Determine the (x, y) coordinate at the center of the cell enclosing the given text.  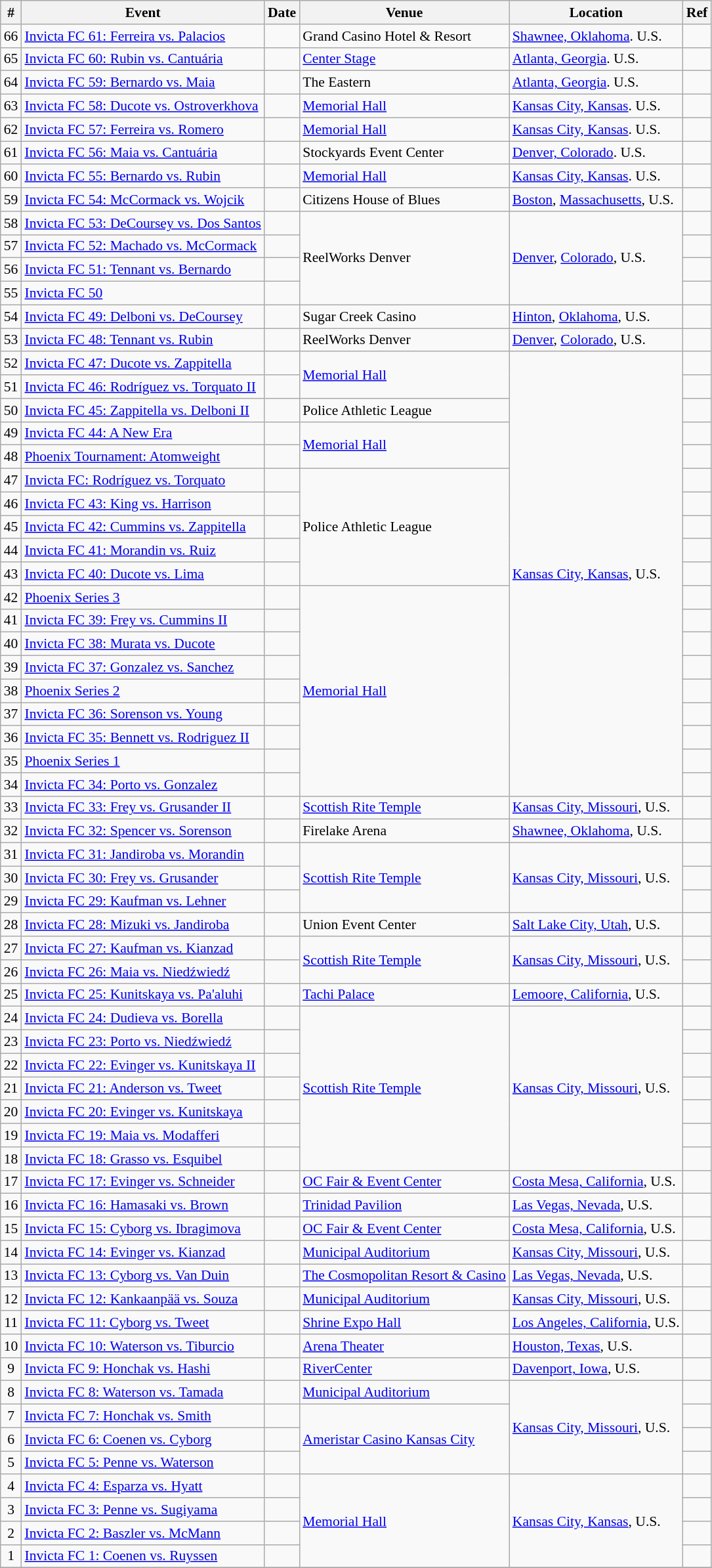
Los Angeles, California, U.S. (596, 1322)
Tachi Palace (404, 995)
2 (11, 1533)
Invicta FC 2: Baszler vs. McMann (142, 1533)
Invicta FC 8: Waterson vs. Tamada (142, 1393)
51 (11, 387)
Sugar Creek Casino (404, 316)
Denver, Colorado. U.S. (596, 153)
25 (11, 995)
16 (11, 1206)
Invicta FC 50 (142, 294)
Event (142, 12)
Invicta FC 4: Esparza vs. Hyatt (142, 1487)
Shawnee, Oklahoma, U.S. (596, 831)
Invicta FC 34: Porto vs. Gonzalez (142, 785)
18 (11, 1159)
Invicta FC 46: Rodríguez vs. Torquato II (142, 387)
61 (11, 153)
Invicta FC 1: Coenen vs. Ruyssen (142, 1556)
1 (11, 1556)
Center Stage (404, 59)
26 (11, 972)
8 (11, 1393)
Invicta FC 17: Evinger vs. Schneider (142, 1182)
42 (11, 598)
Invicta FC 22: Evinger vs. Kunitskaya II (142, 1065)
14 (11, 1252)
46 (11, 504)
32 (11, 831)
65 (11, 59)
# (11, 12)
Invicta FC 51: Tennant vs. Bernardo (142, 270)
29 (11, 902)
Invicta FC 41: Morandin vs. Ruiz (142, 551)
62 (11, 129)
39 (11, 668)
37 (11, 714)
Invicta FC 9: Honchak vs. Hashi (142, 1369)
49 (11, 433)
Invicta FC 47: Ducote vs. Zappitella (142, 364)
Invicta FC 30: Frey vs. Grusander (142, 878)
Phoenix Series 2 (142, 691)
Invicta FC: Rodríguez vs. Torquato (142, 481)
Invicta FC 12: Kankaanpää vs. Souza (142, 1299)
38 (11, 691)
Invicta FC 31: Jandiroba vs. Morandin (142, 855)
Hinton, Oklahoma, U.S. (596, 316)
50 (11, 410)
Invicta FC 33: Frey vs. Grusander II (142, 808)
Invicta FC 32: Spencer vs. Sorenson (142, 831)
Invicta FC 44: A New Era (142, 433)
13 (11, 1276)
Phoenix Series 3 (142, 598)
Shawnee, Oklahoma. U.S. (596, 36)
11 (11, 1322)
Invicta FC 36: Sorenson vs. Young (142, 714)
Ameristar Casino Kansas City (404, 1439)
RiverCenter (404, 1369)
Location (596, 12)
59 (11, 200)
20 (11, 1112)
Shrine Expo Hall (404, 1322)
The Eastern (404, 83)
66 (11, 36)
Union Event Center (404, 925)
Invicta FC 24: Dudieva vs. Borella (142, 1018)
33 (11, 808)
Invicta FC 26: Maia vs. Niedźwiedź (142, 972)
Invicta FC 37: Gonzalez vs. Sanchez (142, 668)
3 (11, 1510)
The Cosmopolitan Resort & Casino (404, 1276)
Houston, Texas, U.S. (596, 1346)
Citizens House of Blues (404, 200)
4 (11, 1487)
Invicta FC 13: Cyborg vs. Van Duin (142, 1276)
6 (11, 1439)
17 (11, 1182)
Invicta FC 38: Murata vs. Ducote (142, 644)
30 (11, 878)
54 (11, 316)
Invicta FC 52: Machado vs. McCormack (142, 246)
48 (11, 457)
Invicta FC 11: Cyborg vs. Tweet (142, 1322)
Invicta FC 28: Mizuki vs. Jandiroba (142, 925)
Invicta FC 18: Grasso vs. Esquibel (142, 1159)
Invicta FC 27: Kaufman vs. Kianzad (142, 948)
Invicta FC 7: Honchak vs. Smith (142, 1416)
Trinidad Pavilion (404, 1206)
56 (11, 270)
Invicta FC 16: Hamasaki vs. Brown (142, 1206)
Salt Lake City, Utah, U.S. (596, 925)
Grand Casino Hotel & Resort (404, 36)
Lemoore, California, U.S. (596, 995)
Invicta FC 6: Coenen vs. Cyborg (142, 1439)
40 (11, 644)
15 (11, 1229)
34 (11, 785)
Invicta FC 25: Kunitskaya vs. Pa'aluhi (142, 995)
Invicta FC 48: Tennant vs. Rubin (142, 340)
Invicta FC 57: Ferreira vs. Romero (142, 129)
45 (11, 527)
64 (11, 83)
Venue (404, 12)
Invicta FC 55: Bernardo vs. Rubin (142, 177)
Invicta FC 21: Anderson vs. Tweet (142, 1089)
28 (11, 925)
Invicta FC 20: Evinger vs. Kunitskaya (142, 1112)
Arena Theater (404, 1346)
Invicta FC 15: Cyborg vs. Ibragimova (142, 1229)
12 (11, 1299)
Invicta FC 35: Bennett vs. Rodriguez II (142, 738)
60 (11, 177)
Invicta FC 61: Ferreira vs. Palacios (142, 36)
Invicta FC 14: Evinger vs. Kianzad (142, 1252)
Invicta FC 5: Penne vs. Waterson (142, 1463)
7 (11, 1416)
35 (11, 761)
5 (11, 1463)
22 (11, 1065)
Ref (697, 12)
Invicta FC 43: King vs. Harrison (142, 504)
Invicta FC 40: Ducote vs. Lima (142, 574)
27 (11, 948)
Invicta FC 45: Zappitella vs. Delboni II (142, 410)
24 (11, 1018)
Invicta FC 56: Maia vs. Cantuária (142, 153)
53 (11, 340)
Firelake Arena (404, 831)
Invicta FC 29: Kaufman vs. Lehner (142, 902)
Invicta FC 10: Waterson vs. Tiburcio (142, 1346)
Invicta FC 19: Maia vs. Modafferi (142, 1135)
9 (11, 1369)
23 (11, 1042)
Invicta FC 3: Penne vs. Sugiyama (142, 1510)
21 (11, 1089)
Invicta FC 59: Bernardo vs. Maia (142, 83)
43 (11, 574)
Invicta FC 42: Cummins vs. Zappitella (142, 527)
Invicta FC 60: Rubin vs. Cantuária (142, 59)
Davenport, Iowa, U.S. (596, 1369)
Phoenix Series 1 (142, 761)
10 (11, 1346)
47 (11, 481)
44 (11, 551)
Invicta FC 23: Porto vs. Niedźwiedź (142, 1042)
36 (11, 738)
57 (11, 246)
Invicta FC 53: DeCoursey vs. Dos Santos (142, 223)
Invicta FC 54: McCormack vs. Wojcik (142, 200)
55 (11, 294)
Boston, Massachusetts, U.S. (596, 200)
Date (282, 12)
52 (11, 364)
63 (11, 106)
Invicta FC 58: Ducote vs. Ostroverkhova (142, 106)
58 (11, 223)
31 (11, 855)
Invicta FC 39: Frey vs. Cummins II (142, 621)
Phoenix Tournament: Atomweight (142, 457)
41 (11, 621)
Stockyards Event Center (404, 153)
19 (11, 1135)
Invicta FC 49: Delboni vs. DeCoursey (142, 316)
